Scan for the cell matching the given text and deliver its (x, y) coordinate at center. 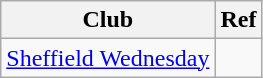
Club (108, 20)
Ref (238, 20)
Sheffield Wednesday (108, 58)
